Capture the cell that displays the provided text and extract its (x, y) central coordinate. 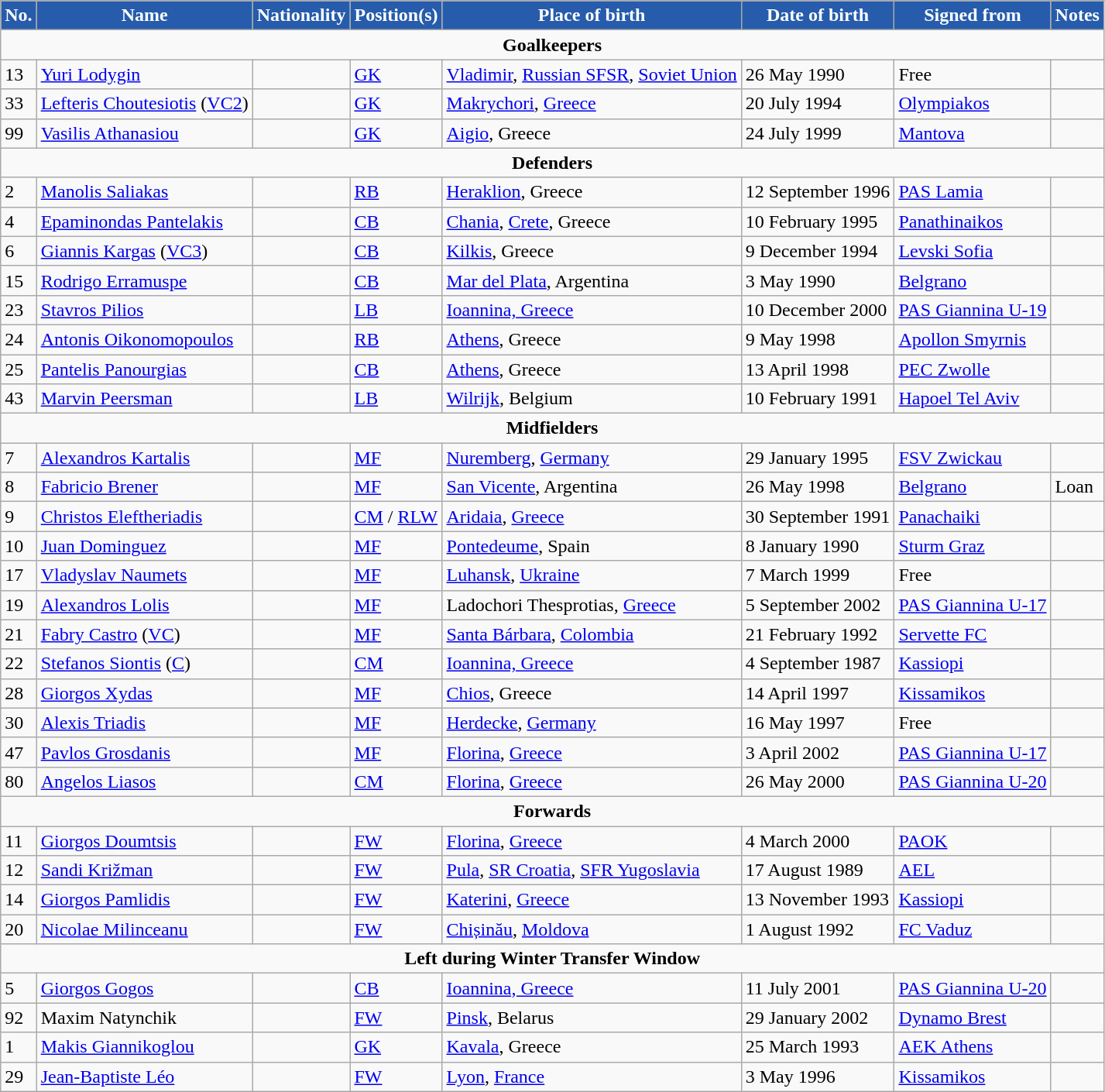
9 May 1998 (818, 339)
19 (19, 605)
Name (144, 15)
21 (19, 634)
CM / RLW (396, 517)
Apollon Smyrnis (973, 339)
Chișinău, Moldova (592, 929)
Hapoel Tel Aviv (973, 399)
Forwards (553, 811)
Left during Winter Transfer Window (553, 959)
Marvin Peersman (144, 399)
43 (19, 399)
9 December 1994 (818, 251)
Mar del Plata, Argentina (592, 280)
6 (19, 251)
5 (19, 988)
Panathinaikos (973, 221)
3 May 1990 (818, 280)
Fabry Castro (VC) (144, 634)
12 (19, 871)
Kavala, Greece (592, 1047)
Giannis Kargas (VC3) (144, 251)
30 September 1991 (818, 517)
Christos Eleftheriadis (144, 517)
1 (19, 1047)
Yuri Lodygin (144, 74)
Stefanos Siontis (C) (144, 664)
Giorgos Gogos (144, 988)
Midfielders (553, 428)
22 (19, 664)
AEK Athens (973, 1047)
Defenders (553, 163)
Lefteris Choutesiotis (VC2) (144, 104)
13 (19, 74)
3 April 2002 (818, 752)
14 (19, 900)
Aigio, Greece (592, 133)
Vasilis Athanasiou (144, 133)
3 May 1996 (818, 1077)
Angelos Liasos (144, 781)
Giorgos Xydas (144, 693)
47 (19, 752)
PEC Zwolle (973, 369)
2 (19, 192)
8 (19, 487)
11 (19, 840)
80 (19, 781)
Mantova (973, 133)
Dynamo Brest (973, 1018)
Nicolae Milinceanu (144, 929)
4 (19, 221)
16 May 1997 (818, 723)
Position(s) (396, 15)
17 (19, 575)
Vladimir, Russian SFSR, Soviet Union (592, 74)
Epaminondas Pantelakis (144, 221)
26 May 2000 (818, 781)
Santa Bárbara, Colombia (592, 634)
Wilrijk, Belgium (592, 399)
PAS Lamia (973, 192)
Makrychori, Greece (592, 104)
33 (19, 104)
7 (19, 458)
Nuremberg, Germany (592, 458)
9 (19, 517)
Pula, SR Croatia, SFR Yugoslavia (592, 871)
FC Vaduz (973, 929)
92 (19, 1018)
Heraklion, Greece (592, 192)
Makis Giannikoglou (144, 1047)
11 July 2001 (818, 988)
Nationality (301, 15)
Sturm Graz (973, 546)
Pinsk, Belarus (592, 1018)
San Vicente, Argentina (592, 487)
Fabricio Brener (144, 487)
Notes (1077, 15)
24 July 1999 (818, 133)
Maxim Natynchik (144, 1018)
FSV Zwickau (973, 458)
4 September 1987 (818, 664)
Servette FC (973, 634)
28 (19, 693)
17 August 1989 (818, 871)
Vladyslav Naumets (144, 575)
21 February 1992 (818, 634)
25 March 1993 (818, 1047)
29 (19, 1077)
Rodrigo Erramuspe (144, 280)
25 (19, 369)
Antonis Oikonomopoulos (144, 339)
99 (19, 133)
Alexandros Lolis (144, 605)
Ladochori Thesprotias, Greece (592, 605)
Signed from (973, 15)
23 (19, 310)
Kilkis, Greece (592, 251)
PAS Giannina U-19 (973, 310)
Pantelis Panourgias (144, 369)
29 January 1995 (818, 458)
29 January 2002 (818, 1018)
15 (19, 280)
1 August 1992 (818, 929)
20 (19, 929)
Pavlos Grosdanis (144, 752)
13 November 1993 (818, 900)
Giorgos Pamlidis (144, 900)
Chios, Greece (592, 693)
Lyon, France (592, 1077)
AEL (973, 871)
Jean-Baptiste Léo (144, 1077)
20 July 1994 (818, 104)
Alexandros Kartalis (144, 458)
Goalkeepers (553, 45)
Pontedeume, Spain (592, 546)
12 September 1996 (818, 192)
Alexis Triadis (144, 723)
30 (19, 723)
Juan Dominguez (144, 546)
Place of birth (592, 15)
Giorgos Doumtsis (144, 840)
10 February 1995 (818, 221)
14 April 1997 (818, 693)
Chania, Crete, Greece (592, 221)
5 September 2002 (818, 605)
Manolis Saliakas (144, 192)
10 December 2000 (818, 310)
Olympiakos (973, 104)
26 May 1998 (818, 487)
No. (19, 15)
Panachaiki (973, 517)
Sandi Križman (144, 871)
Luhansk, Ukraine (592, 575)
Levski Sofia (973, 251)
Aridaia, Greece (592, 517)
7 March 1999 (818, 575)
Herdecke, Germany (592, 723)
Katerini, Greece (592, 900)
8 January 1990 (818, 546)
10 February 1991 (818, 399)
26 May 1990 (818, 74)
13 April 1998 (818, 369)
4 March 2000 (818, 840)
Stavros Pilios (144, 310)
Loan (1077, 487)
24 (19, 339)
PAOK (973, 840)
10 (19, 546)
Date of birth (818, 15)
